Capture the cell that displays the provided text and extract its [x, y] central coordinate. 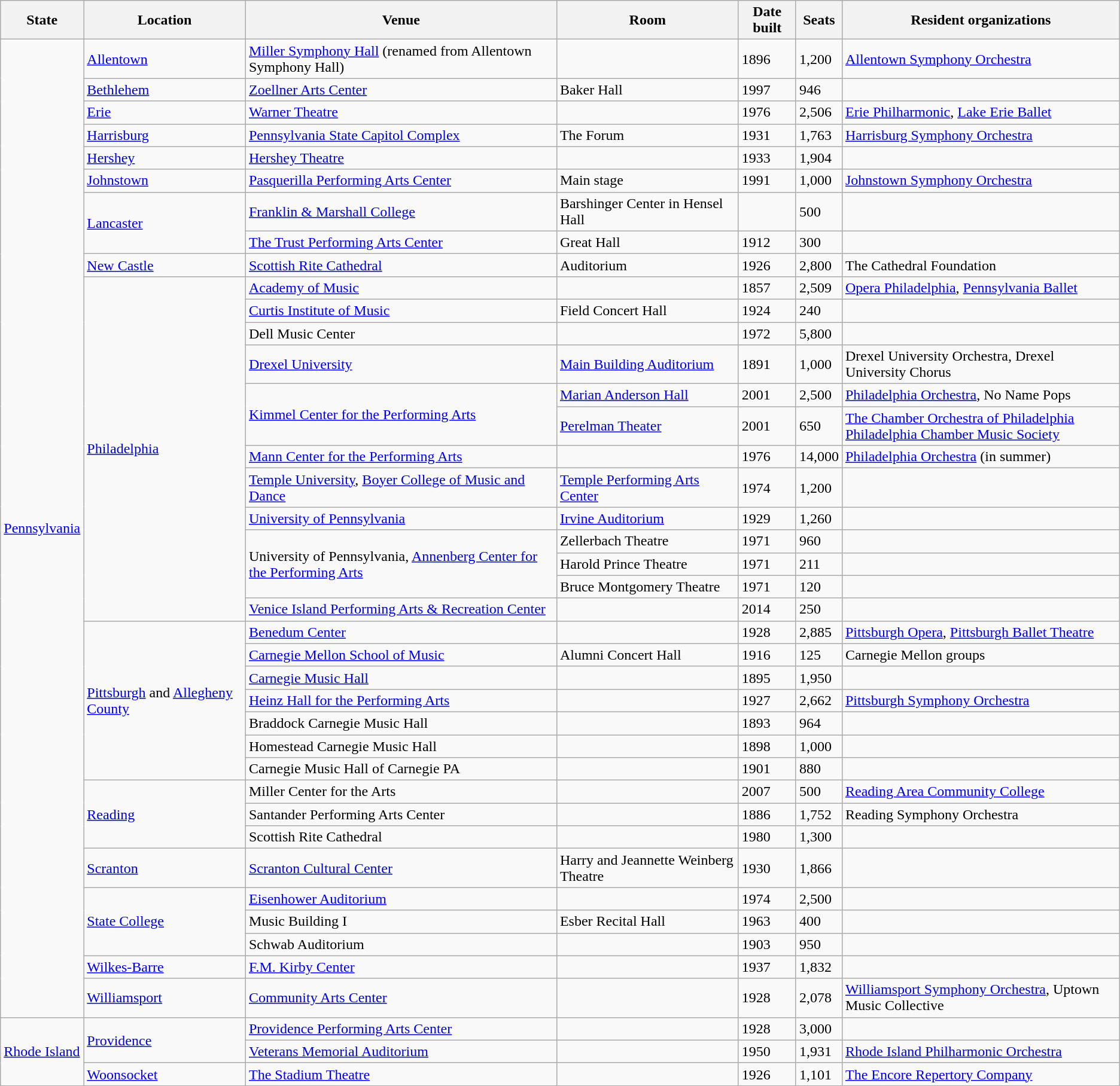
Harold Prince Theatre [647, 564]
1991 [767, 181]
Temple University, Boyer College of Music and Dance [401, 488]
Miller Symphony Hall (renamed from Allentown Symphony Hall) [401, 59]
1898 [767, 746]
1,904 [818, 158]
University of Pennsylvania [401, 518]
The Forum [647, 135]
Main Building Auditorium [647, 365]
Kimmel Center for the Performing Arts [401, 415]
Pittsburgh and Allegheny County [165, 700]
Location [165, 20]
The Chamber Orchestra of PhiladelphiaPhiladelphia Chamber Music Society [981, 426]
Philadelphia Orchestra (in summer) [981, 457]
Johnstown Symphony Orchestra [981, 181]
Zellerbach Theatre [647, 541]
Scranton Cultural Center [401, 868]
Temple Performing Arts Center [647, 488]
Williamsport [165, 997]
Perelman Theater [647, 426]
950 [818, 944]
1933 [767, 158]
Drexel University Orchestra, Drexel University Chorus [981, 365]
1916 [767, 655]
2014 [767, 609]
Academy of Music [401, 288]
Reading Area Community College [981, 792]
Reading [165, 814]
Harry and Jeannette Weinberg Theatre [647, 868]
Pennsylvania [42, 529]
120 [818, 587]
Pasquerilla Performing Arts Center [401, 181]
880 [818, 769]
1972 [767, 333]
Heinz Hall for the Performing Arts [401, 700]
Bruce Montgomery Theatre [647, 587]
650 [818, 426]
Braddock Carnegie Music Hall [401, 723]
14,000 [818, 457]
Room [647, 20]
1,931 [818, 1051]
960 [818, 541]
Hershey Theatre [401, 158]
Esber Recital Hall [647, 922]
Curtis Institute of Music [401, 310]
964 [818, 723]
Johnstown [165, 181]
Philadelphia Orchestra, No Name Pops [981, 395]
The Cathedral Foundation [981, 265]
2,506 [818, 112]
Community Arts Center [401, 997]
Venice Island Performing Arts & Recreation Center [401, 609]
3,000 [818, 1029]
Schwab Auditorium [401, 944]
Pittsburgh Symphony Orchestra [981, 700]
Alumni Concert Hall [647, 655]
Date built [767, 20]
Eisenhower Auditorium [401, 899]
5,800 [818, 333]
Rhode Island Philharmonic Orchestra [981, 1051]
Seats [818, 20]
Williamsport Symphony Orchestra, Uptown Music Collective [981, 997]
1893 [767, 723]
Wilkes-Barre [165, 967]
Mann Center for the Performing Arts [401, 457]
State College [165, 922]
Pennsylvania State Capitol Complex [401, 135]
Harrisburg [165, 135]
2007 [767, 792]
400 [818, 922]
2,885 [818, 632]
1980 [767, 837]
1,763 [818, 135]
Pittsburgh Opera, Pittsburgh Ballet Theatre [981, 632]
Irvine Auditorium [647, 518]
Rhode Island [42, 1051]
1,300 [818, 837]
946 [818, 90]
1997 [767, 90]
Auditorium [647, 265]
The Stadium Theatre [401, 1074]
2,078 [818, 997]
1912 [767, 242]
Zoellner Arts Center [401, 90]
Miller Center for the Arts [401, 792]
1,260 [818, 518]
Providence Performing Arts Center [401, 1029]
1,832 [818, 967]
1924 [767, 310]
1896 [767, 59]
Drexel University [401, 365]
Veterans Memorial Auditorium [401, 1051]
1903 [767, 944]
The Encore Repertory Company [981, 1074]
Allentown Symphony Orchestra [981, 59]
2,662 [818, 700]
Homestead Carnegie Music Hall [401, 746]
Providence [165, 1040]
Woonsocket [165, 1074]
Field Concert Hall [647, 310]
125 [818, 655]
300 [818, 242]
211 [818, 564]
Erie Philharmonic, Lake Erie Ballet [981, 112]
University of Pennsylvania, Annenberg Center for the Performing Arts [401, 564]
1963 [767, 922]
1886 [767, 814]
Marian Anderson Hall [647, 395]
2,509 [818, 288]
1,752 [818, 814]
New Castle [165, 265]
Barshinger Center in Hensel Hall [647, 212]
Carnegie Mellon groups [981, 655]
Scranton [165, 868]
Franklin & Marshall College [401, 212]
240 [818, 310]
Dell Music Center [401, 333]
1857 [767, 288]
Opera Philadelphia, Pennsylvania Ballet [981, 288]
Baker Hall [647, 90]
Reading Symphony Orchestra [981, 814]
Harrisburg Symphony Orchestra [981, 135]
Erie [165, 112]
Benedum Center [401, 632]
F.M. Kirby Center [401, 967]
Resident organizations [981, 20]
1927 [767, 700]
1,950 [818, 678]
Lancaster [165, 222]
Main stage [647, 181]
Philadelphia [165, 449]
250 [818, 609]
1931 [767, 135]
State [42, 20]
1929 [767, 518]
Carnegie Music Hall of Carnegie PA [401, 769]
1950 [767, 1051]
Music Building I [401, 922]
Carnegie Mellon School of Music [401, 655]
1895 [767, 678]
The Trust Performing Arts Center [401, 242]
Warner Theatre [401, 112]
Great Hall [647, 242]
1937 [767, 967]
Carnegie Music Hall [401, 678]
Bethlehem [165, 90]
1,866 [818, 868]
1901 [767, 769]
Santander Performing Arts Center [401, 814]
2,800 [818, 265]
1891 [767, 365]
Venue [401, 20]
1930 [767, 868]
Allentown [165, 59]
Hershey [165, 158]
1,101 [818, 1074]
